Provide the [X, Y] coordinate of the cell's center where the given text is located.  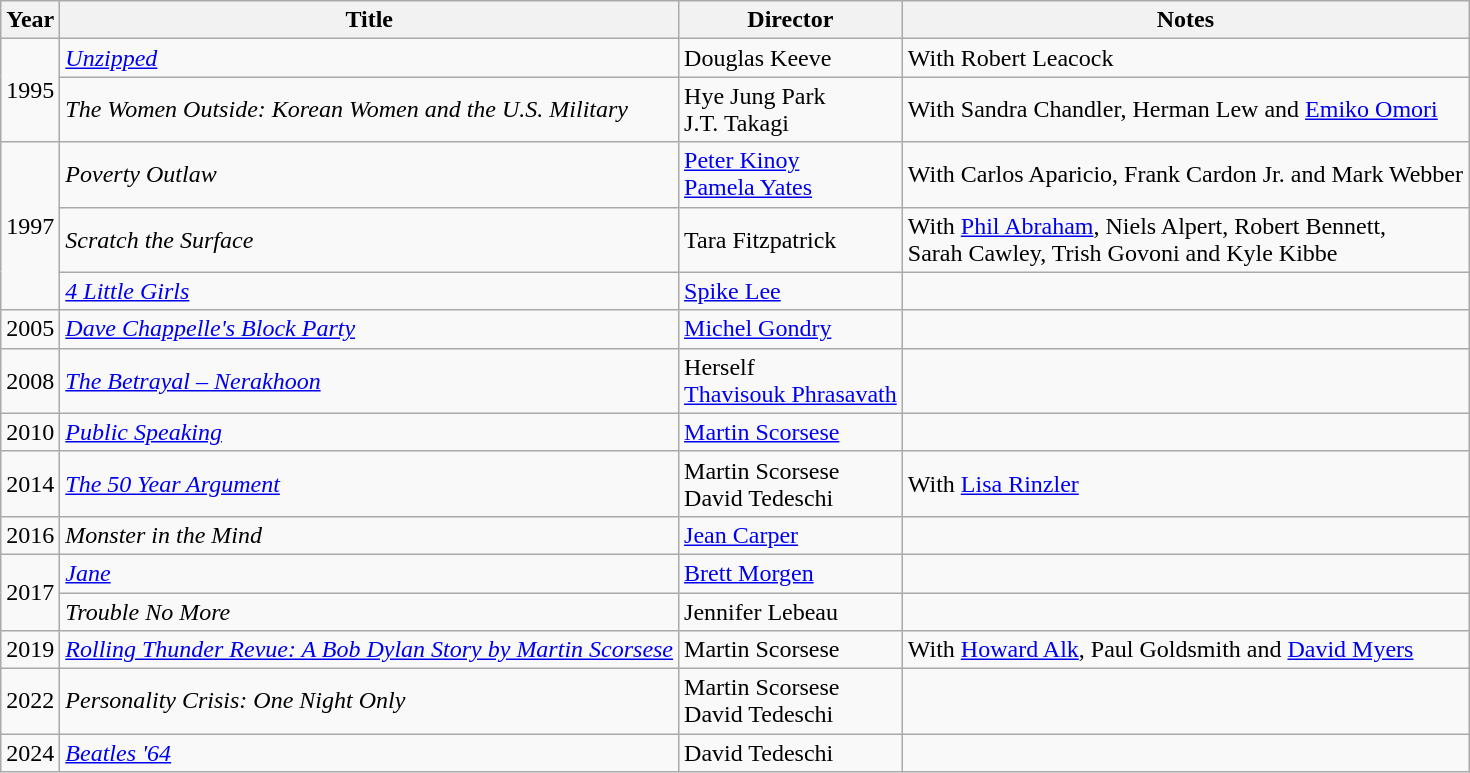
With Carlos Aparicio, Frank Cardon Jr. and Mark Webber [1185, 174]
Jane [370, 573]
With Sandra Chandler, Herman Lew and Emiko Omori [1185, 110]
2008 [30, 380]
2016 [30, 535]
Trouble No More [370, 611]
2017 [30, 592]
Poverty Outlaw [370, 174]
Public Speaking [370, 432]
David Tedeschi [791, 753]
Jennifer Lebeau [791, 611]
2010 [30, 432]
With Lisa Rinzler [1185, 484]
2005 [30, 329]
2022 [30, 702]
With Robert Leacock [1185, 58]
Year [30, 20]
Spike Lee [791, 291]
1995 [30, 90]
4 Little Girls [370, 291]
Peter KinoyPamela Yates [791, 174]
2019 [30, 650]
Rolling Thunder Revue: A Bob Dylan Story by Martin Scorsese [370, 650]
Jean Carper [791, 535]
Personality Crisis: One Night Only [370, 702]
The 50 Year Argument [370, 484]
Beatles '64 [370, 753]
The Women Outside: Korean Women and the U.S. Military [370, 110]
Tara Fitzpatrick [791, 240]
Brett Morgen [791, 573]
With Howard Alk, Paul Goldsmith and David Myers [1185, 650]
Douglas Keeve [791, 58]
2024 [30, 753]
Scratch the Surface [370, 240]
Title [370, 20]
Unzipped [370, 58]
Hye Jung ParkJ.T. Takagi [791, 110]
The Betrayal – Nerakhoon [370, 380]
Notes [1185, 20]
Michel Gondry [791, 329]
Monster in the Mind [370, 535]
With Phil Abraham, Niels Alpert, Robert Bennett,Sarah Cawley, Trish Govoni and Kyle Kibbe [1185, 240]
1997 [30, 226]
HerselfThavisouk Phrasavath [791, 380]
2014 [30, 484]
Dave Chappelle's Block Party [370, 329]
Director [791, 20]
